Return the [x, y] coordinate for the center point of the cell that contains the specified text.  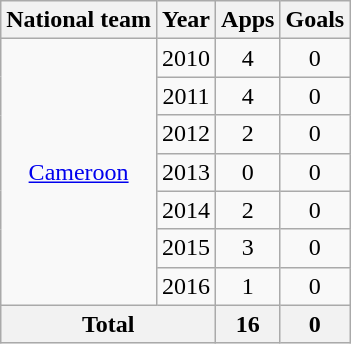
2010 [186, 58]
Cameroon [79, 172]
2014 [186, 210]
2013 [186, 172]
National team [79, 20]
Apps [248, 20]
3 [248, 248]
16 [248, 324]
2012 [186, 134]
Year [186, 20]
Total [108, 324]
1 [248, 286]
2015 [186, 248]
2011 [186, 96]
2016 [186, 286]
Goals [315, 20]
